Return (x, y) of the center of cell containing provided text 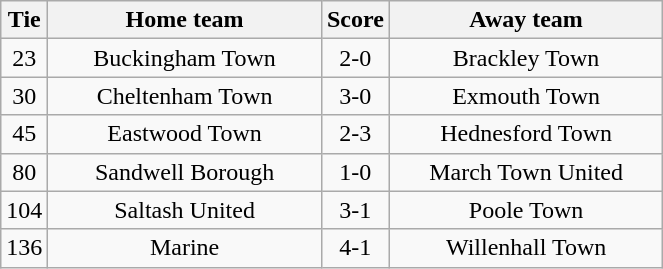
Home team (185, 20)
Buckingham Town (185, 58)
Score (355, 20)
30 (24, 96)
4-1 (355, 248)
Cheltenham Town (185, 96)
Marine (185, 248)
136 (24, 248)
2-0 (355, 58)
Saltash United (185, 210)
Away team (526, 20)
3-1 (355, 210)
Brackley Town (526, 58)
Hednesford Town (526, 134)
104 (24, 210)
Willenhall Town (526, 248)
23 (24, 58)
3-0 (355, 96)
Sandwell Borough (185, 172)
1-0 (355, 172)
80 (24, 172)
Eastwood Town (185, 134)
Tie (24, 20)
45 (24, 134)
Exmouth Town (526, 96)
Poole Town (526, 210)
2-3 (355, 134)
March Town United (526, 172)
